Identify which cell holds the provided text, then report its (X, Y) central coordinate. 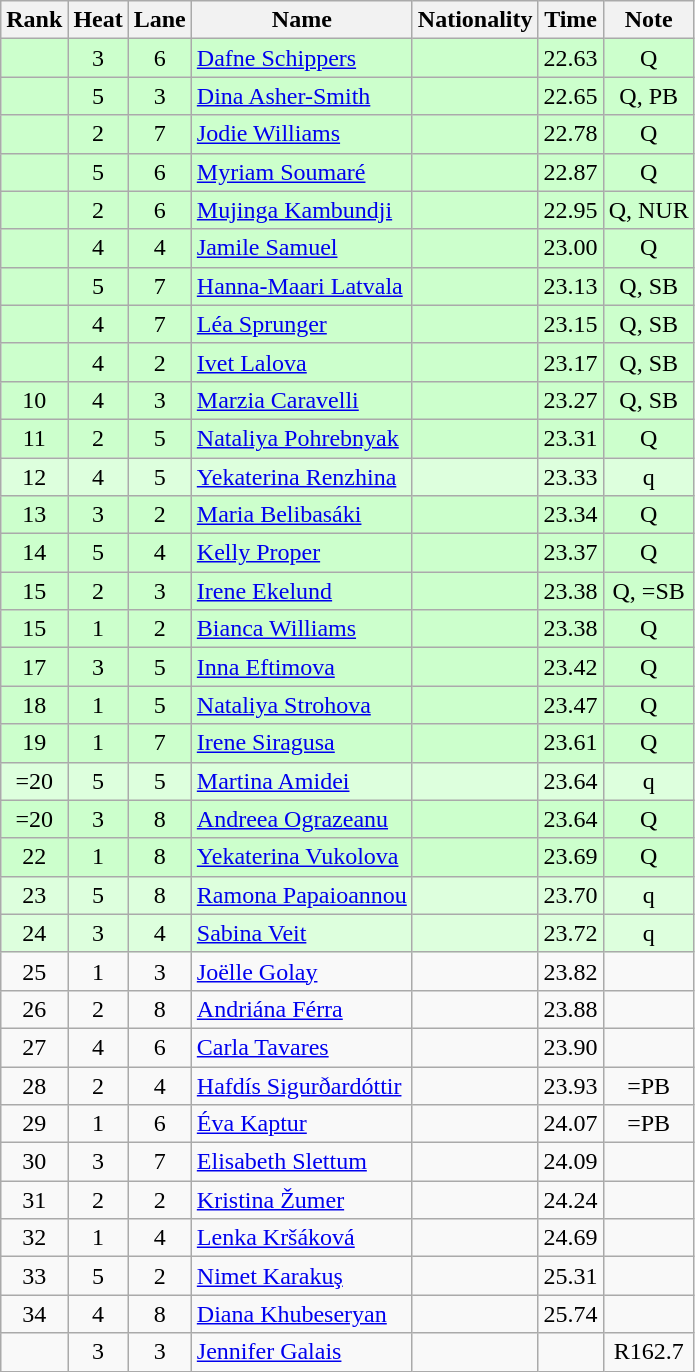
23.42 (570, 667)
31 (34, 1200)
24.69 (570, 1238)
Note (648, 20)
Kristina Žumer (302, 1200)
Hafdís Sigurðardóttir (302, 1085)
Nataliya Pohrebnyak (302, 438)
23.17 (570, 362)
23.88 (570, 1009)
Rank (34, 20)
Hanna-Maari Latvala (302, 286)
32 (34, 1238)
34 (34, 1314)
14 (34, 553)
10 (34, 400)
25.74 (570, 1314)
24.09 (570, 1162)
Diana Khubeseryan (302, 1314)
Irene Siragusa (302, 743)
Ramona Papaioannou (302, 895)
22.63 (570, 58)
25 (34, 971)
Kelly Proper (302, 553)
Marzia Caravelli (302, 400)
Martina Amidei (302, 781)
23.61 (570, 743)
Léa Sprunger (302, 324)
Éva Kaptur (302, 1124)
23.69 (570, 857)
Q, NUR (648, 210)
23.13 (570, 286)
19 (34, 743)
Dina Asher-Smith (302, 96)
Q, =SB (648, 591)
Jennifer Galais (302, 1352)
25.31 (570, 1276)
Time (570, 20)
23.47 (570, 705)
23.37 (570, 553)
23.15 (570, 324)
22.95 (570, 210)
33 (34, 1276)
23.34 (570, 515)
Q, PB (648, 96)
Nataliya Strohova (302, 705)
Joëlle Golay (302, 971)
24.24 (570, 1200)
23 (34, 895)
24.07 (570, 1124)
Myriam Soumaré (302, 172)
R162.7 (648, 1352)
18 (34, 705)
23.82 (570, 971)
22.65 (570, 96)
22 (34, 857)
23.93 (570, 1085)
23.72 (570, 933)
23.90 (570, 1047)
23.33 (570, 477)
11 (34, 438)
28 (34, 1085)
Yekaterina Renzhina (302, 477)
Nationality (475, 20)
Jodie Williams (302, 134)
Irene Ekelund (302, 591)
Lenka Kršáková (302, 1238)
23.31 (570, 438)
13 (34, 515)
24 (34, 933)
23.00 (570, 248)
29 (34, 1124)
Nimet Karakuş (302, 1276)
22.78 (570, 134)
Yekaterina Vukolova (302, 857)
30 (34, 1162)
Lane (160, 20)
Ivet Lalova (302, 362)
Andriána Férra (302, 1009)
Andreea Ograzeanu (302, 819)
27 (34, 1047)
Maria Belibasáki (302, 515)
12 (34, 477)
Elisabeth Slettum (302, 1162)
Mujinga Kambundji (302, 210)
Sabina Veit (302, 933)
23.70 (570, 895)
17 (34, 667)
Bianca Williams (302, 629)
Jamile Samuel (302, 248)
Name (302, 20)
23.27 (570, 400)
Inna Eftimova (302, 667)
22.87 (570, 172)
Dafne Schippers (302, 58)
Carla Tavares (302, 1047)
Heat (98, 20)
26 (34, 1009)
